Locate the cell with the specified text and output its [x, y] center coordinate. 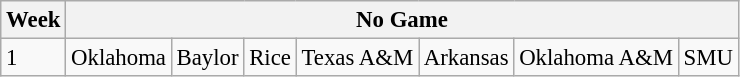
Texas A&M [357, 58]
Rice [270, 58]
Oklahoma [118, 58]
1 [34, 58]
SMU [708, 58]
Baylor [208, 58]
Week [34, 20]
No Game [402, 20]
Oklahoma A&M [596, 58]
Arkansas [466, 58]
